For the text-containing cell, return its midpoint in [x, y] coordinate format. 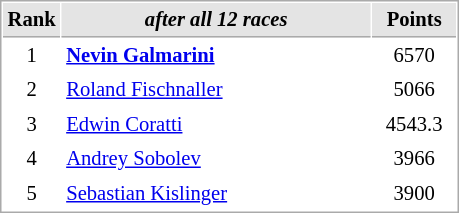
Sebastian Kislinger [216, 194]
3 [32, 124]
Andrey Sobolev [216, 158]
5066 [414, 90]
3900 [414, 194]
4 [32, 158]
5 [32, 194]
6570 [414, 56]
after all 12 races [216, 20]
4543.3 [414, 124]
Nevin Galmarini [216, 56]
Points [414, 20]
Rank [32, 20]
Edwin Coratti [216, 124]
Roland Fischnaller [216, 90]
1 [32, 56]
3966 [414, 158]
2 [32, 90]
